Scan for the cell matching the given text and deliver its [X, Y] coordinate at center. 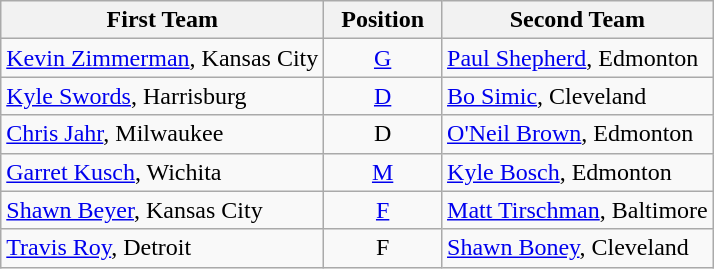
Garret Kusch, Wichita [162, 172]
Second Team [578, 20]
O'Neil Brown, Edmonton [578, 134]
Travis Roy, Detroit [162, 248]
First Team [162, 20]
Bo Simic, Cleveland [578, 96]
Matt Tirschman, Baltimore [578, 210]
Shawn Boney, Cleveland [578, 248]
Shawn Beyer, Kansas City [162, 210]
G [383, 58]
Chris Jahr, Milwaukee [162, 134]
Paul Shepherd, Edmonton [578, 58]
Kevin Zimmerman, Kansas City [162, 58]
Position [383, 20]
M [383, 172]
Kyle Bosch, Edmonton [578, 172]
Kyle Swords, Harrisburg [162, 96]
